Output the (X, Y) coordinate of the center of the cell containing the given text.  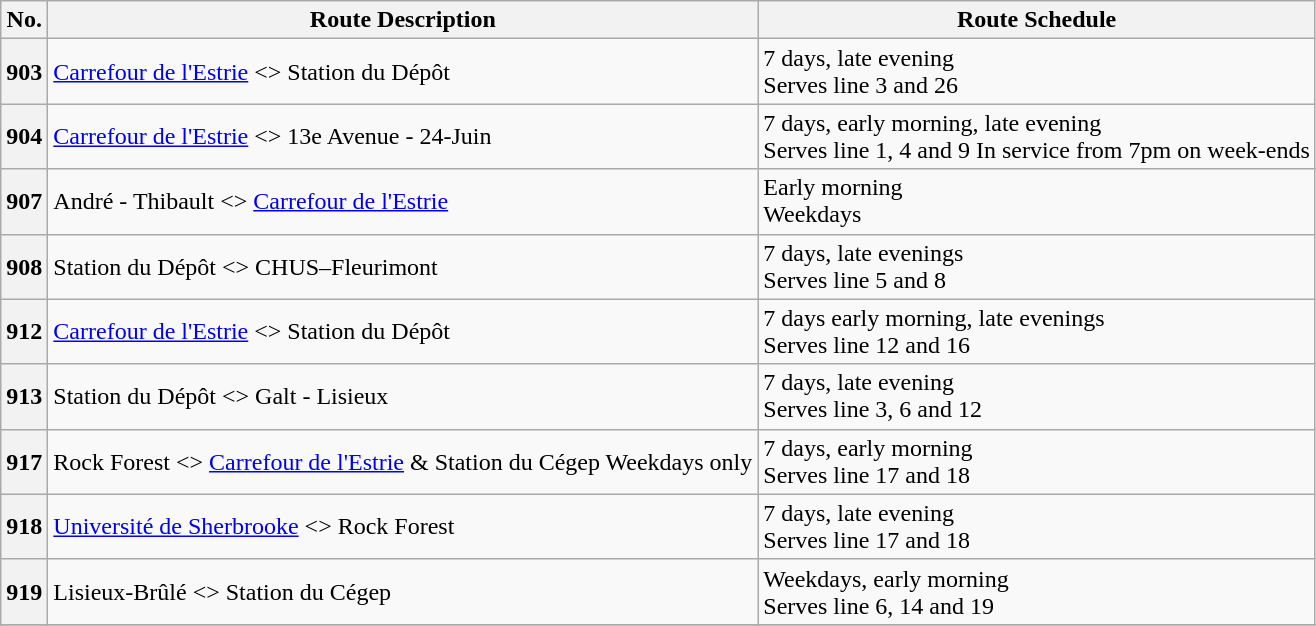
917 (24, 462)
907 (24, 202)
Route Schedule (1037, 20)
Early morningWeekdays (1037, 202)
Station du Dépôt <> Galt - Lisieux (403, 396)
903 (24, 72)
Route Description (403, 20)
No. (24, 20)
919 (24, 592)
7 days, late eveningServes line 17 and 18 (1037, 526)
7 days, late eveningsServes line 5 and 8 (1037, 266)
7 days, early morning, late eveningServes line 1, 4 and 9 In service from 7pm on week-ends (1037, 136)
André - Thibault <> Carrefour de l'Estrie (403, 202)
7 days, late eveningServes line 3 and 26 (1037, 72)
908 (24, 266)
Weekdays, early morningServes line 6, 14 and 19 (1037, 592)
Lisieux-Brûlé <> Station du Cégep (403, 592)
913 (24, 396)
7 days, late eveningServes line 3, 6 and 12 (1037, 396)
Rock Forest <> Carrefour de l'Estrie & Station du Cégep Weekdays only (403, 462)
918 (24, 526)
912 (24, 332)
7 days, early morningServes line 17 and 18 (1037, 462)
Carrefour de l'Estrie <> 13e Avenue - 24-Juin (403, 136)
Station du Dépôt <> CHUS–Fleurimont (403, 266)
7 days early morning, late eveningsServes line 12 and 16 (1037, 332)
904 (24, 136)
Université de Sherbrooke <> Rock Forest (403, 526)
